Find where the given text appears and provide that cell's center as (X, Y) coordinate. 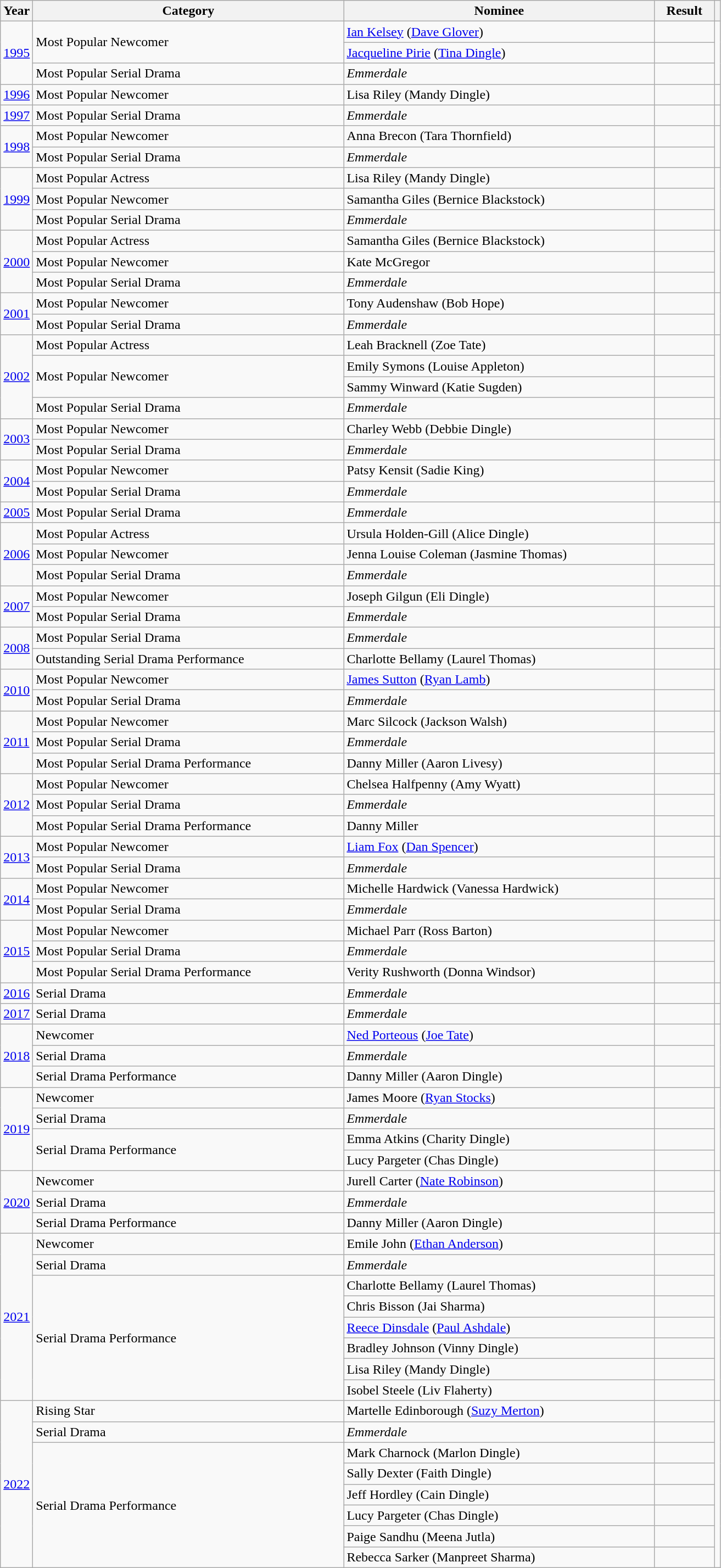
1995 (16, 53)
2005 (16, 512)
2002 (16, 377)
Liam Fox (Dan Spencer) (499, 847)
2012 (16, 805)
2006 (16, 554)
2000 (16, 261)
Rising Star (188, 1411)
Chelsea Halfpenny (Amy Wyatt) (499, 784)
Mark Charnock (Marlon Dingle) (499, 1453)
2015 (16, 951)
2017 (16, 1014)
Isobel Steele (Liv Flaherty) (499, 1390)
James Sutton (Ryan Lamb) (499, 680)
Marc Silcock (Jackson Walsh) (499, 721)
Leah Bracknell (Zoe Tate) (499, 345)
Paige Sandhu (Meena Jutla) (499, 1536)
Verity Rushworth (Donna Windsor) (499, 972)
Ursula Holden-Gill (Alice Dingle) (499, 533)
2007 (16, 606)
Reece Dinsdale (Paul Ashdale) (499, 1328)
2011 (16, 742)
Martelle Edinborough (Suzy Merton) (499, 1411)
Michael Parr (Ross Barton) (499, 931)
James Moore (Ryan Stocks) (499, 1097)
Nominee (499, 11)
Jenna Louise Coleman (Jasmine Thomas) (499, 554)
2001 (16, 314)
2016 (16, 993)
Year (16, 11)
2021 (16, 1317)
Charley Webb (Debbie Dingle) (499, 429)
2003 (16, 439)
2020 (16, 1202)
Jacqueline Pirie (Tina Dingle) (499, 53)
2004 (16, 481)
Jurell Carter (Nate Robinson) (499, 1181)
1997 (16, 115)
2010 (16, 690)
Result (684, 11)
Emma Atkins (Charity Dingle) (499, 1139)
Bradley Johnson (Vinny Dingle) (499, 1348)
1996 (16, 94)
Sammy Winward (Katie Sugden) (499, 387)
1999 (16, 199)
Danny Miller (Aaron Livesy) (499, 763)
2013 (16, 857)
Anna Brecon (Tara Thornfield) (499, 136)
Tony Audenshaw (Bob Hope) (499, 304)
Rebecca Sarker (Manpreet Sharma) (499, 1557)
Emily Symons (Louise Appleton) (499, 366)
Joseph Gilgun (Eli Dingle) (499, 596)
2018 (16, 1056)
2008 (16, 648)
Jeff Hordley (Cain Dingle) (499, 1494)
Category (188, 11)
Patsy Kensit (Sadie King) (499, 471)
Ned Porteous (Joe Tate) (499, 1035)
Sally Dexter (Faith Dingle) (499, 1474)
Chris Bisson (Jai Sharma) (499, 1307)
2022 (16, 1484)
2019 (16, 1129)
Ian Kelsey (Dave Glover) (499, 32)
Outstanding Serial Drama Performance (188, 659)
Kate McGregor (499, 262)
Danny Miller (499, 826)
Emile John (Ethan Anderson) (499, 1244)
1998 (16, 147)
2014 (16, 899)
Michelle Hardwick (Vanessa Hardwick) (499, 888)
